Find where the given text appears and provide that cell's center as (x, y) coordinate. 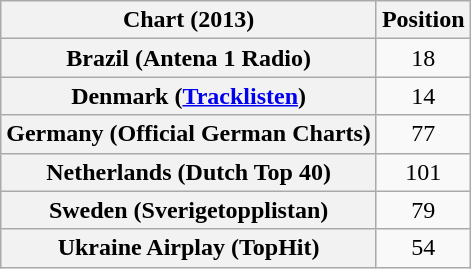
Netherlands (Dutch Top 40) (189, 172)
Brazil (Antena 1 Radio) (189, 58)
Chart (2013) (189, 20)
Germany (Official German Charts) (189, 134)
79 (423, 210)
Position (423, 20)
Denmark (Tracklisten) (189, 96)
Sweden (Sverigetopplistan) (189, 210)
Ukraine Airplay (TopHit) (189, 248)
54 (423, 248)
18 (423, 58)
101 (423, 172)
14 (423, 96)
77 (423, 134)
